Search for the cell housing the specified text and yield its (X, Y) center coordinate. 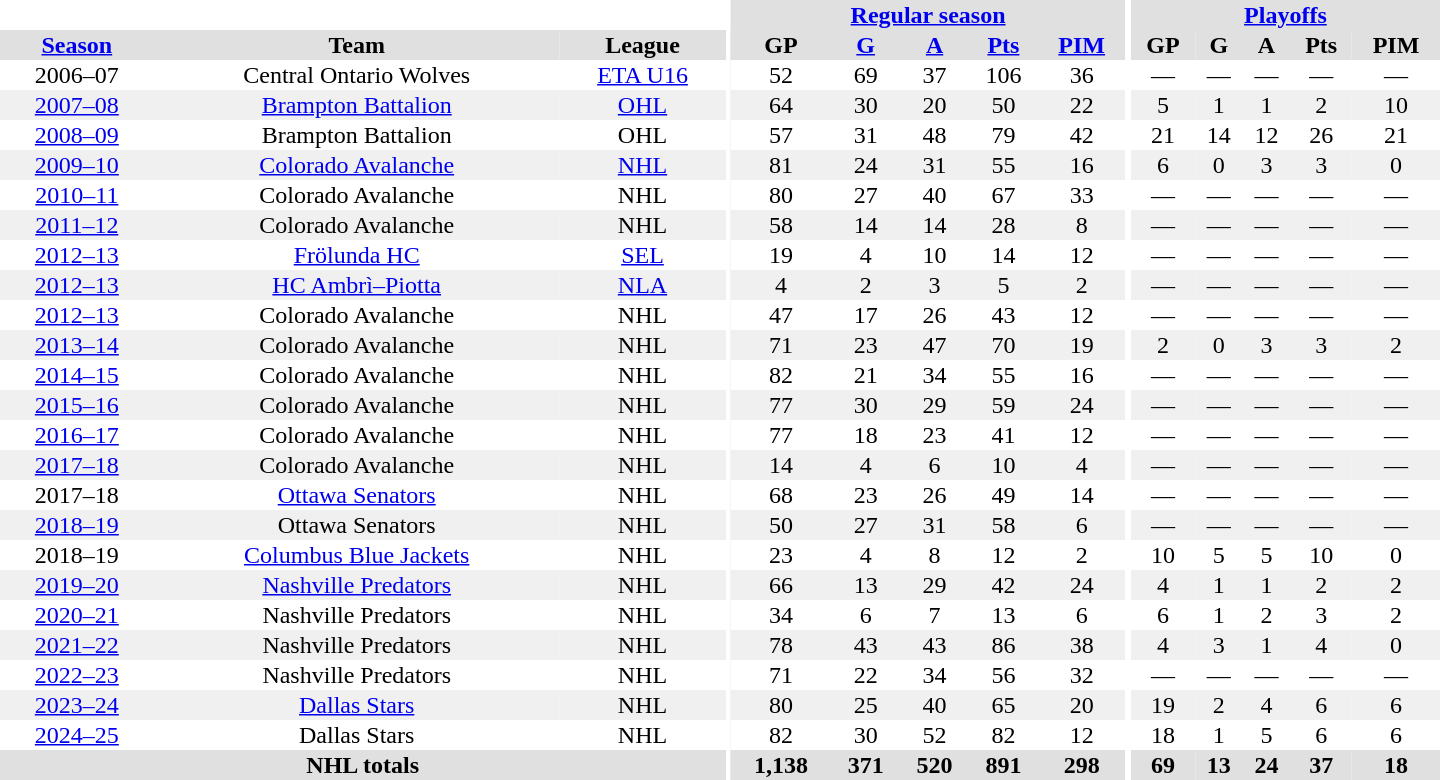
2019–20 (77, 585)
65 (1004, 705)
520 (934, 765)
2008–09 (77, 135)
106 (1004, 75)
2014–15 (77, 375)
7 (934, 615)
Team (357, 45)
2020–21 (77, 615)
49 (1004, 495)
2016–17 (77, 435)
Columbus Blue Jackets (357, 555)
59 (1004, 405)
2023–24 (77, 705)
56 (1004, 675)
Playoffs (1286, 15)
2022–23 (77, 675)
2011–12 (77, 225)
2024–25 (77, 735)
2010–11 (77, 195)
HC Ambrì–Piotta (357, 285)
64 (782, 105)
25 (866, 705)
Season (77, 45)
2006–07 (77, 75)
NHL totals (362, 765)
NLA (643, 285)
66 (782, 585)
SEL (643, 255)
41 (1004, 435)
68 (782, 495)
Frölunda HC (357, 255)
2015–16 (77, 405)
48 (934, 135)
32 (1082, 675)
36 (1082, 75)
17 (866, 315)
67 (1004, 195)
33 (1082, 195)
57 (782, 135)
70 (1004, 345)
86 (1004, 645)
38 (1082, 645)
2007–08 (77, 105)
81 (782, 165)
2009–10 (77, 165)
79 (1004, 135)
ETA U16 (643, 75)
298 (1082, 765)
891 (1004, 765)
28 (1004, 225)
Central Ontario Wolves (357, 75)
2013–14 (77, 345)
League (643, 45)
2021–22 (77, 645)
78 (782, 645)
371 (866, 765)
Regular season (928, 15)
1,138 (782, 765)
